Output the (X, Y) coordinate of the center of the cell containing the given text.  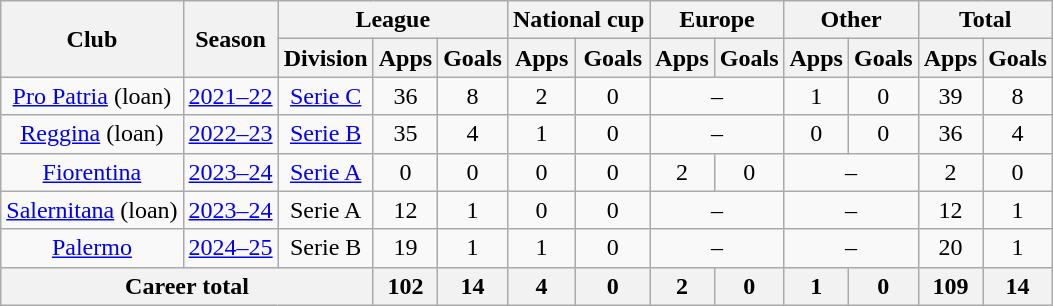
Salernitana (loan) (92, 210)
Other (851, 20)
Season (230, 39)
National cup (578, 20)
Serie C (326, 96)
Pro Patria (loan) (92, 96)
102 (405, 286)
Career total (187, 286)
Palermo (92, 248)
Total (985, 20)
Fiorentina (92, 172)
2024–25 (230, 248)
109 (950, 286)
Club (92, 39)
League (392, 20)
35 (405, 134)
2021–22 (230, 96)
2022–23 (230, 134)
20 (950, 248)
39 (950, 96)
19 (405, 248)
Europe (717, 20)
Division (326, 58)
Reggina (loan) (92, 134)
